Determine the (X, Y) coordinate at the center of the cell enclosing the given text.  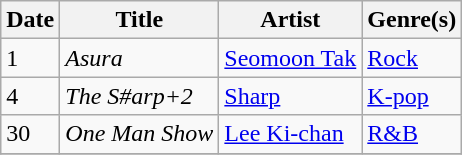
Seomoon Tak (290, 58)
One Man Show (140, 134)
Genre(s) (412, 20)
1 (30, 58)
R&B (412, 134)
Lee Ki-chan (290, 134)
Rock (412, 58)
Sharp (290, 96)
4 (30, 96)
Title (140, 20)
30 (30, 134)
The S#arp+2 (140, 96)
Artist (290, 20)
Date (30, 20)
Asura (140, 58)
K-pop (412, 96)
